Output the (x, y) coordinate of the center of the cell containing the given text.  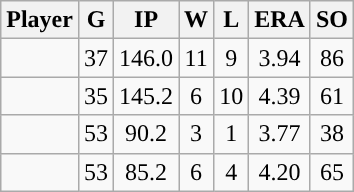
38 (332, 134)
W (196, 20)
90.2 (146, 134)
3.77 (280, 134)
86 (332, 58)
11 (196, 58)
IP (146, 20)
61 (332, 96)
4 (232, 172)
1 (232, 134)
L (232, 20)
3.94 (280, 58)
4.20 (280, 172)
ERA (280, 20)
4.39 (280, 96)
3 (196, 134)
37 (96, 58)
145.2 (146, 96)
65 (332, 172)
9 (232, 58)
SO (332, 20)
10 (232, 96)
85.2 (146, 172)
Player (40, 20)
146.0 (146, 58)
35 (96, 96)
G (96, 20)
